Search for the cell housing the specified text and yield its [x, y] center coordinate. 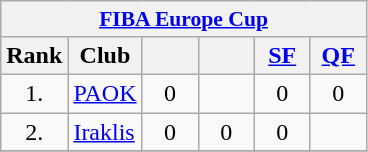
PAOK [105, 93]
QF [338, 55]
1. [34, 93]
Rank [34, 55]
Iraklis [105, 131]
FIBA Europe Cup [184, 19]
SF [282, 55]
Club [105, 55]
2. [34, 131]
